Detect which cell encompasses the target text, then output its (X, Y) center coordinate. 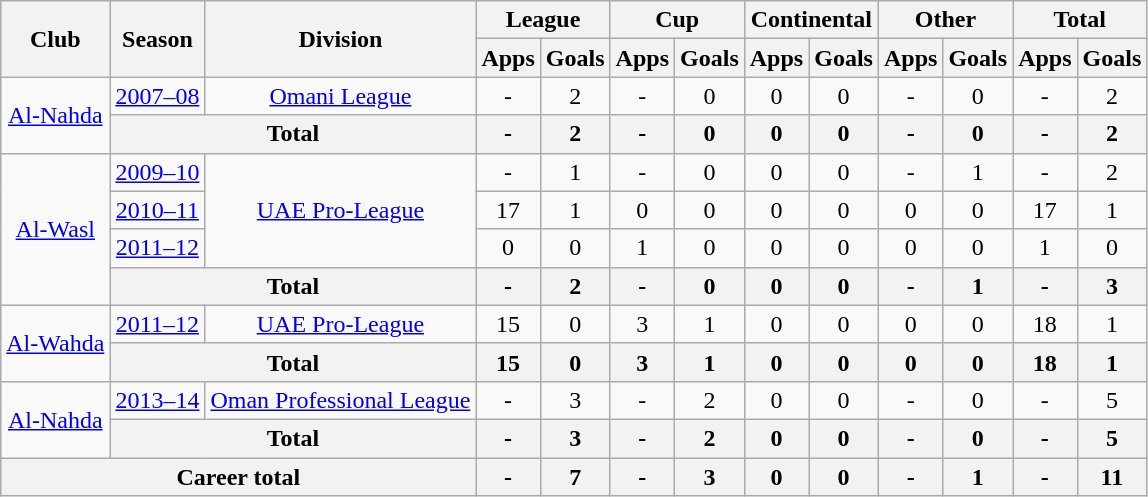
Career total (238, 477)
2013–14 (158, 400)
Club (56, 39)
2009–10 (158, 172)
Other (945, 20)
Omani League (340, 96)
Season (158, 39)
Oman Professional League (340, 400)
Continental (811, 20)
Al-Wahda (56, 343)
Al-Wasl (56, 229)
11 (1112, 477)
Division (340, 39)
2010–11 (158, 210)
2007–08 (158, 96)
League (543, 20)
Cup (677, 20)
7 (575, 477)
